For the text-containing cell, return its midpoint in [x, y] coordinate format. 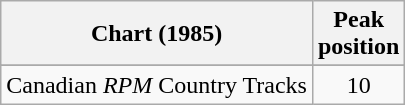
Canadian RPM Country Tracks [157, 85]
10 [358, 85]
Chart (1985) [157, 34]
Peakposition [358, 34]
